Pinpoint the cell where the given text exists, returning its (X, Y) midpoint coordinate. 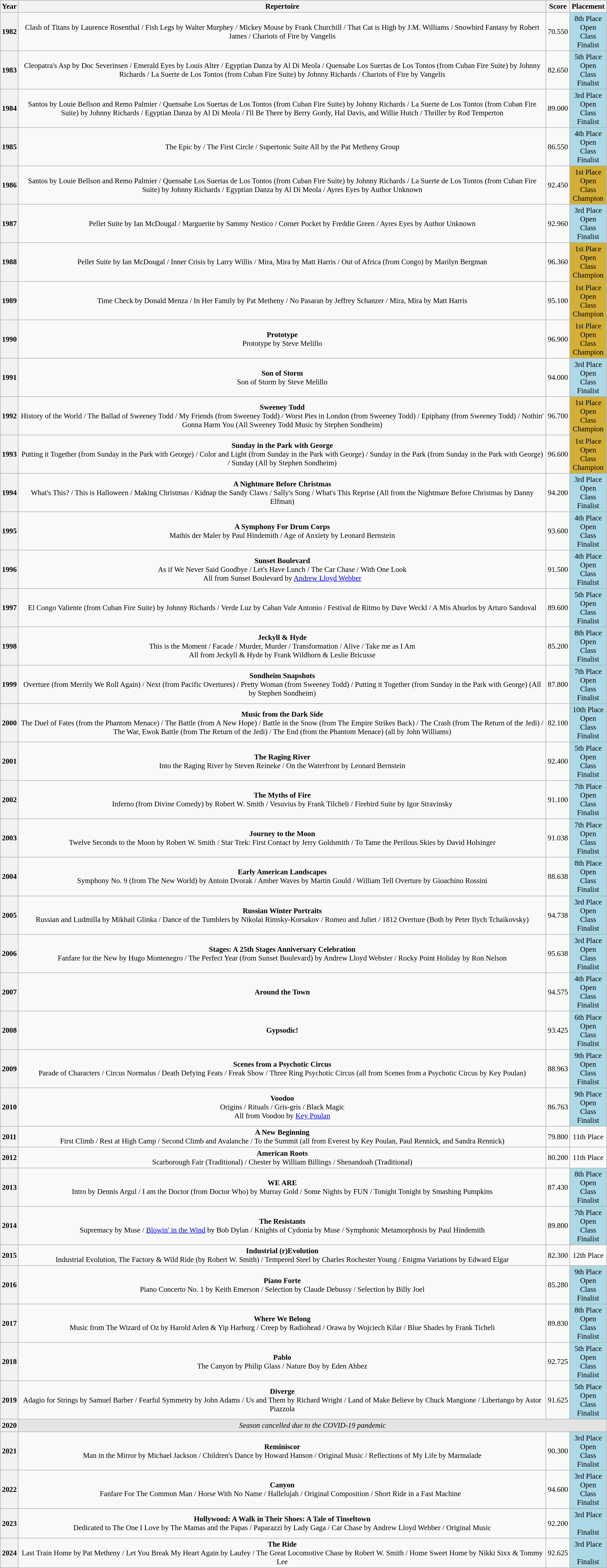
96.700 (558, 416)
87.430 (558, 1187)
2012 (9, 1157)
Season cancelled due to the COVID-19 pandemic (313, 1426)
Gypsodic! (282, 1030)
2010 (9, 1107)
Year (9, 6)
82.300 (558, 1255)
Piano FortePiano Concerto No. 1 by Keith Emerson / Selection by Claude Debussy / Selection by Billy Joel (282, 1285)
91.500 (558, 569)
A Symphony For Drum CorpsMathis der Maler by Paul Hindemith / Age of Anxiety by Leonard Bernstein (282, 531)
1997 (9, 608)
92.625 (558, 1553)
1994 (9, 493)
91.038 (558, 838)
Son of StormSon of Storm by Steve Melillo (282, 378)
1982 (9, 32)
Around the Town (282, 992)
2006 (9, 953)
10th PlaceOpen ClassFinalist (588, 723)
2002 (9, 800)
2024 (9, 1553)
1985 (9, 147)
95.638 (558, 953)
6th PlaceOpen ClassFinalist (588, 1030)
1989 (9, 301)
1986 (9, 185)
94.200 (558, 493)
96.600 (558, 454)
80.200 (558, 1157)
89.800 (558, 1226)
2021 (9, 1451)
1988 (9, 262)
The ResistantsSupremacy by Muse / Blowin' in the Wind by Bob Dylan / Knights of Cydonia by Muse / Symphonic Metamorphosis by Paul Hindemith (282, 1226)
86.763 (558, 1107)
2014 (9, 1226)
92.200 (558, 1523)
82.650 (558, 70)
2013 (9, 1187)
Sunset BoulevardAs if We Never Said Goodbye / Let's Have Lunch / The Car Chase / With One LookAll from Sunset Boulevard by Andrew Lloyd Webber (282, 569)
2018 (9, 1362)
2022 (9, 1489)
2019 (9, 1400)
91.100 (558, 800)
1984 (9, 109)
Score (558, 6)
1987 (9, 224)
Repertoire (282, 6)
1993 (9, 454)
1992 (9, 416)
CanyonFanfare For The Common Man / Horse With No Name / Hallelujah / Original Composition / Short Ride in a Fast Machine (282, 1489)
PrototypePrototype by Steve Melillo (282, 339)
2001 (9, 762)
2007 (9, 992)
91.625 (558, 1400)
2003 (9, 838)
VoodooOrigins / Rituals / Gris-gris / Black MagicAll from Voodoo by Key Poulan (282, 1107)
1991 (9, 378)
2004 (9, 877)
1983 (9, 70)
Pellet Suite by Ian McDougal / Marguerite by Sammy Nestico / Corner Pocket by Freddie Green / Ayres Eyes by Author Unknown (282, 224)
2011 (9, 1137)
92.400 (558, 762)
96.360 (558, 262)
PabloThe Canyon by Philip Glass / Nature Boy by Eden Ahbez (282, 1362)
96.900 (558, 339)
American RootsScarborough Fair (Traditional) / Chester by William Billings / Shenandoah (Traditional) (282, 1157)
12th Place (588, 1255)
2016 (9, 1285)
1990 (9, 339)
2005 (9, 915)
85.200 (558, 646)
2008 (9, 1030)
2009 (9, 1069)
Pellet Suite by Ian McDougal / Inner Crisis by Larry Willis / Mira, Mira by Matt Harris / Out of Africa (from Congo) by Marilyn Bergman (282, 262)
1996 (9, 569)
2020 (9, 1426)
1998 (9, 646)
85.280 (558, 1285)
ReminiscorMan in the Mirror by Michael Jackson / Children's Dance by Howard Hanson / Original Music / Reflections of My Life by Marmalade (282, 1451)
70.550 (558, 32)
The Myths of FireInferno (from Divine Comedy) by Robert W. Smith / Vesuvius by Frank Tilcheli / Firebird Suite by Igor Stravinsky (282, 800)
94.738 (558, 915)
88.638 (558, 877)
92.725 (558, 1362)
94.575 (558, 992)
92.450 (558, 185)
2000 (9, 723)
94.000 (558, 378)
92.960 (558, 224)
Time Check by Donald Menza / In Her Family by Pat Metheny / No Pasaran by Jeffrey Schanzer / Mira, Mira by Matt Harris (282, 301)
1999 (9, 685)
89.830 (558, 1323)
2017 (9, 1323)
The Raging RiverInto the Raging River by Steven Reineke / On the Waterfront by Leonard Bernstein (282, 762)
93.600 (558, 531)
Placement (588, 6)
95.100 (558, 301)
87.800 (558, 685)
1995 (9, 531)
94.600 (558, 1489)
The Epic by / The First Circle / Supertonic Suite All by the Pat Metheny Group (282, 147)
89.000 (558, 109)
WE AREIntro by Dennis Argul / I am the Doctor (from Doctor Who) by Murray Gold / Some Nights by FUN / Tonight Tonight by Smashing Pumpkins (282, 1187)
82.100 (558, 723)
89.600 (558, 608)
2023 (9, 1523)
86.550 (558, 147)
2015 (9, 1255)
93.425 (558, 1030)
79.800 (558, 1137)
88.963 (558, 1069)
90.300 (558, 1451)
